Extract the [x, y] coordinate from the center of the cell holding the provided text.  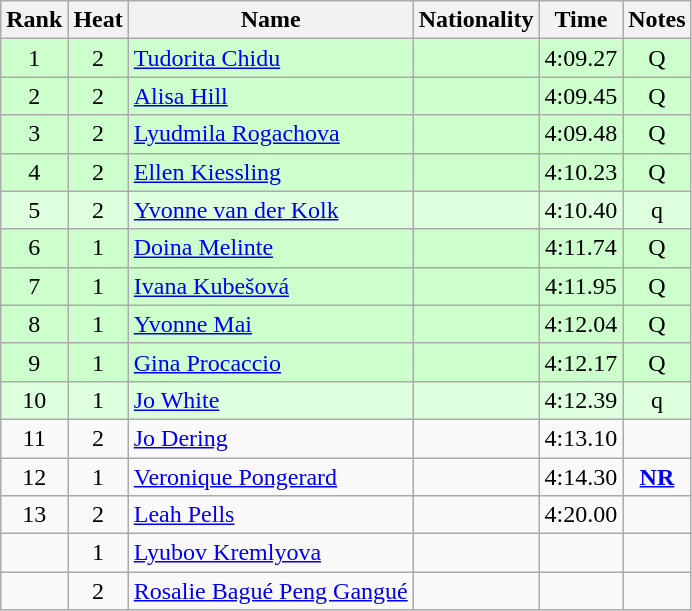
4:09.27 [581, 58]
8 [34, 324]
4:12.17 [581, 362]
Notes [657, 20]
Rank [34, 20]
13 [34, 515]
Rosalie Bagué Peng Gangué [270, 591]
4:10.23 [581, 172]
Yvonne Mai [270, 324]
4:14.30 [581, 477]
Lyudmila Rogachova [270, 134]
Jo Dering [270, 438]
Gina Procaccio [270, 362]
12 [34, 477]
5 [34, 210]
Heat [98, 20]
Name [270, 20]
9 [34, 362]
4:20.00 [581, 515]
4:11.95 [581, 286]
4:13.10 [581, 438]
Doina Melinte [270, 248]
Jo White [270, 400]
11 [34, 438]
Yvonne van der Kolk [270, 210]
4:09.45 [581, 96]
Ellen Kiessling [270, 172]
Veronique Pongerard [270, 477]
Alisa Hill [270, 96]
6 [34, 248]
Ivana Kubešová [270, 286]
7 [34, 286]
Time [581, 20]
4:12.39 [581, 400]
NR [657, 477]
3 [34, 134]
4:09.48 [581, 134]
Leah Pells [270, 515]
Lyubov Kremlyova [270, 553]
4 [34, 172]
Tudorita Chidu [270, 58]
Nationality [476, 20]
4:10.40 [581, 210]
4:12.04 [581, 324]
4:11.74 [581, 248]
10 [34, 400]
